Return the (x, y) coordinate for the center point of the cell that contains the specified text.  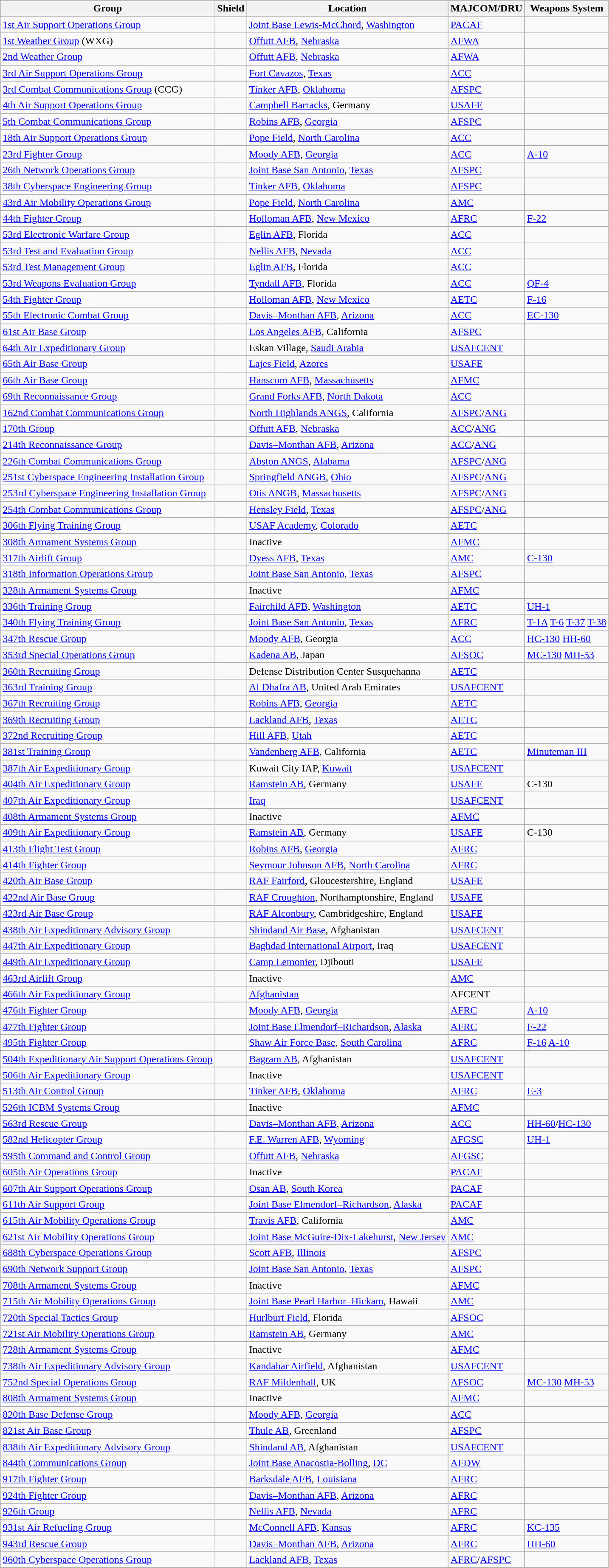
308th Armament Systems Group (108, 542)
728th Armament Systems Group (108, 1350)
26th Network Operations Group (108, 170)
F-16 (567, 299)
RAF Alconbury, Cambridgeshire, England (347, 913)
162nd Combat Communications Group (108, 412)
Shindand AB, Afghanistan (347, 1447)
414th Fighter Group (108, 865)
Hensley Field, Texas (347, 510)
495th Fighter Group (108, 1043)
McConnell AFB, Kansas (347, 1528)
KC-135 (567, 1528)
Shindand Air Base, Afghanistan (347, 929)
721st Air Mobility Operations Group (108, 1334)
Kandahar Airfield, Afghanistan (347, 1366)
408th Armament Systems Group (108, 816)
328th Armament Systems Group (108, 590)
720th Special Tactics Group (108, 1317)
Kuwait City IAP, Kuwait (347, 768)
Otis ANGB, Massachusetts (347, 493)
708th Armament Systems Group (108, 1285)
447th Air Expeditionary Group (108, 946)
336th Training Group (108, 606)
66th Air Base Group (108, 380)
251st Cyberspace Engineering Installation Group (108, 477)
170th Group (108, 428)
Bagram AB, Afghanistan (347, 1059)
738th Air Expeditionary Advisory Group (108, 1366)
EC-130 (567, 315)
513th Air Control Group (108, 1091)
960th Cyberspace Operations Group (108, 1560)
55th Electronic Combat Group (108, 315)
Seymour Johnson AFB, North Carolina (347, 865)
Joint Base McGuire-Dix-Lakehurst, New Jersey (347, 1237)
611th Air Support Group (108, 1204)
Fort Cavazos, Texas (347, 73)
347th Rescue Group (108, 639)
924th Fighter Group (108, 1495)
214th Reconnaissance Group (108, 445)
582nd Helicopter Group (108, 1140)
53rd Test Management Group (108, 267)
317th Airlift Group (108, 558)
318th Information Operations Group (108, 574)
477th Fighter Group (108, 1027)
Joint Base Lewis-McChord, Washington (347, 25)
926th Group (108, 1512)
607th Air Support Operations Group (108, 1188)
931st Air Refueling Group (108, 1528)
AFCENT (486, 994)
422nd Air Base Group (108, 897)
HC-130 HH-60 (567, 639)
595th Command and Control Group (108, 1156)
943rd Rescue Group (108, 1544)
E-3 (567, 1091)
54th Fighter Group (108, 299)
1st Air Support Operations Group (108, 25)
413th Flight Test Group (108, 849)
605th Air Operations Group (108, 1172)
USAF Academy, Colorado (347, 526)
563rd Rescue Group (108, 1123)
423rd Air Base Group (108, 913)
Scott AFB, Illinois (347, 1253)
621st Air Mobility Operations Group (108, 1237)
65th Air Base Group (108, 364)
53rd Electronic Warfare Group (108, 235)
407th Air Expeditionary Group (108, 800)
Afghanistan (347, 994)
Eskan Village, Saudi Arabia (347, 348)
2nd Weather Group (108, 57)
4th Air Support Operations Group (108, 105)
53rd Test and Evaluation Group (108, 251)
MAJCOM/DRU (486, 8)
3rd Combat Communications Group (CCG) (108, 89)
340th Flying Training Group (108, 622)
369th Recruiting Group (108, 720)
QF-4 (567, 283)
526th ICBM Systems Group (108, 1107)
504th Expeditionary Air Support Operations Group (108, 1059)
253rd Cyberspace Engineering Installation Group (108, 493)
Travis AFB, California (347, 1220)
420th Air Base Group (108, 881)
Thule AB, Greenland (347, 1430)
353rd Special Operations Group (108, 655)
Baghdad International Airport, Iraq (347, 946)
69th Reconnaissance Group (108, 396)
360th Recruiting Group (108, 671)
372nd Recruiting Group (108, 736)
Weapons System (567, 8)
715th Air Mobility Operations Group (108, 1301)
AFRC/AFSPC (486, 1560)
Defense Distribution Center Susquehanna (347, 671)
917th Fighter Group (108, 1479)
Location (347, 8)
844th Communications Group (108, 1463)
367th Recruiting Group (108, 703)
688th Cyberspace Operations Group (108, 1253)
HH-60/HC-130 (567, 1123)
T-1A T-6 T-37 T-38 (567, 622)
254th Combat Communications Group (108, 510)
Hill AFB, Utah (347, 736)
18th Air Support Operations Group (108, 138)
Hurlburt Field, Florida (347, 1317)
Tyndall AFB, Florida (347, 283)
Springfield ANGB, Ohio (347, 477)
Barksdale AFB, Louisiana (347, 1479)
Hanscom AFB, Massachusetts (347, 380)
838th Air Expeditionary Advisory Group (108, 1447)
64th Air Expeditionary Group (108, 348)
AFDW (486, 1463)
61st Air Base Group (108, 332)
43rd Air Mobility Operations Group (108, 203)
363rd Training Group (108, 687)
820th Base Defense Group (108, 1414)
23rd Fighter Group (108, 154)
HH-60 (567, 1544)
Joint Base Anacostia-Bolling, DC (347, 1463)
404th Air Expeditionary Group (108, 784)
Lajes Field, Azores (347, 364)
Camp Lemonier, Djibouti (347, 962)
226th Combat Communications Group (108, 461)
Shield (231, 8)
44th Fighter Group (108, 219)
Abston ANGS, Alabama (347, 461)
463rd Airlift Group (108, 978)
Minuteman III (567, 752)
53rd Weapons Evaluation Group (108, 283)
466th Air Expeditionary Group (108, 994)
North Highlands ANGS, California (347, 412)
3rd Air Support Operations Group (108, 73)
438th Air Expeditionary Advisory Group (108, 929)
615th Air Mobility Operations Group (108, 1220)
RAF Mildenhall, UK (347, 1382)
306th Flying Training Group (108, 526)
Campbell Barracks, Germany (347, 105)
506th Air Expeditionary Group (108, 1075)
Kadena AB, Japan (347, 655)
Dyess AFB, Texas (347, 558)
752nd Special Operations Group (108, 1382)
690th Network Support Group (108, 1269)
5th Combat Communications Group (108, 121)
1st Weather Group (WXG) (108, 41)
Joint Base Pearl Harbor–Hickam, Hawaii (347, 1301)
38th Cyberspace Engineering Group (108, 186)
F-16 A-10 (567, 1043)
476th Fighter Group (108, 1011)
409th Air Expeditionary Group (108, 833)
RAF Croughton, Northamptonshire, England (347, 897)
387th Air Expeditionary Group (108, 768)
Los Angeles AFB, California (347, 332)
F.E. Warren AFB, Wyoming (347, 1140)
RAF Fairford, Gloucestershire, England (347, 881)
449th Air Expeditionary Group (108, 962)
Iraq (347, 800)
Shaw Air Force Base, South Carolina (347, 1043)
Group (108, 8)
Osan AB, South Korea (347, 1188)
821st Air Base Group (108, 1430)
Fairchild AFB, Washington (347, 606)
808th Armament Systems Group (108, 1398)
Vandenberg AFB, California (347, 752)
381st Training Group (108, 752)
Al Dhafra AB, United Arab Emirates (347, 687)
Grand Forks AFB, North Dakota (347, 396)
